Find where the given text appears and provide that cell's center as [X, Y] coordinate. 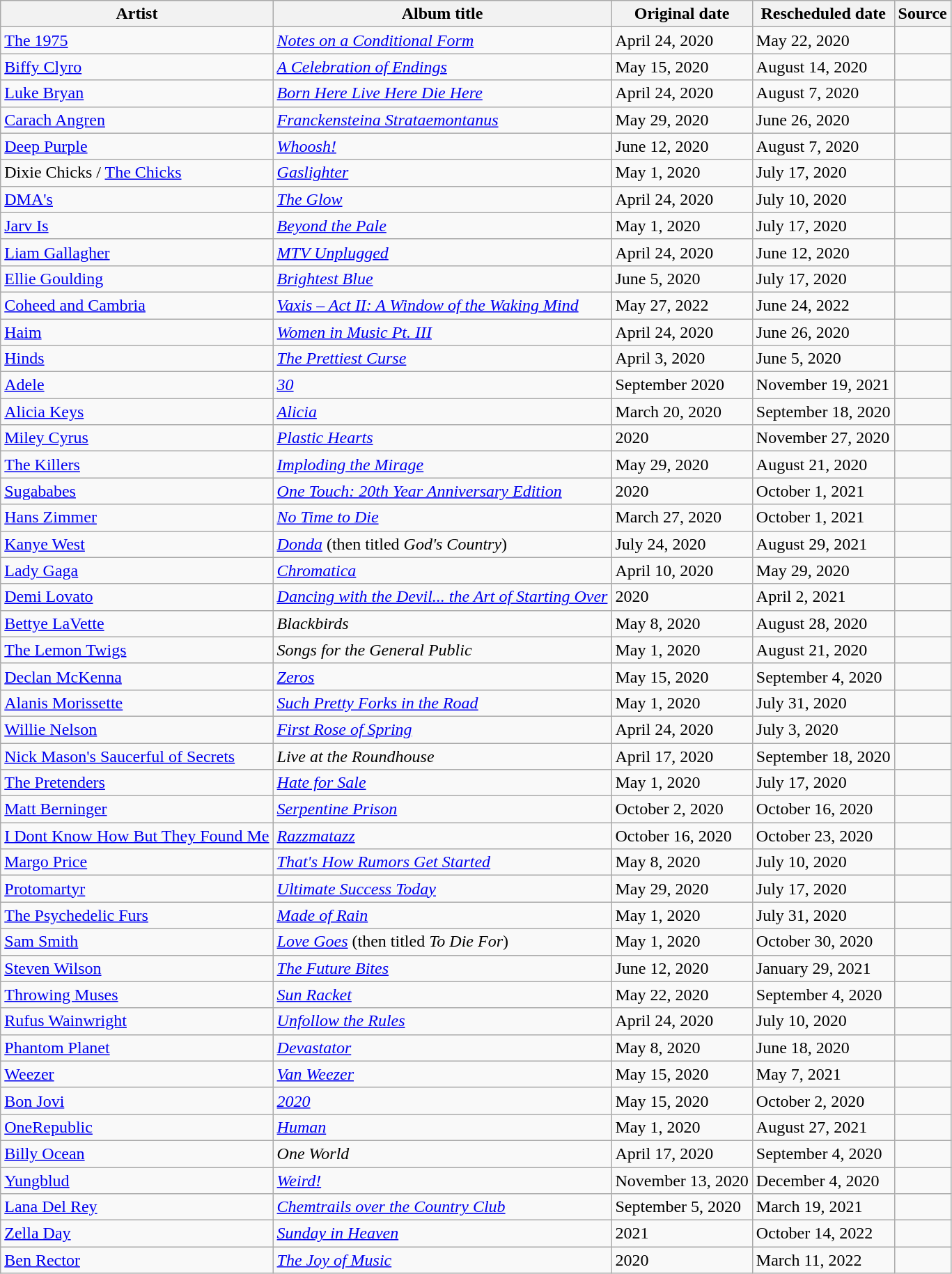
Born Here Live Here Die Here [442, 93]
Gaslighter [442, 173]
Sunday in Heaven [442, 1234]
Phantom Planet [136, 1048]
Beyond the Pale [442, 226]
March 11, 2022 [823, 1260]
May 27, 2022 [682, 305]
November 19, 2021 [823, 385]
2021 [682, 1234]
The Psychedelic Furs [136, 915]
The Future Bites [442, 968]
Dancing with the Devil... the Art of Starting Over [442, 597]
June 18, 2020 [823, 1048]
The Lemon Twigs [136, 650]
Album title [442, 14]
Source [922, 14]
September 2020 [682, 385]
Dixie Chicks / The Chicks [136, 173]
One World [442, 1153]
Franckensteina Strataemontanus [442, 120]
September 5, 2020 [682, 1207]
30 [442, 385]
January 29, 2021 [823, 968]
March 20, 2020 [682, 412]
Original date [682, 14]
Haim [136, 332]
April 2, 2021 [823, 597]
Donda (then titled God's Country) [442, 544]
Serpentine Prison [442, 809]
A Celebration of Endings [442, 67]
The 1975 [136, 40]
Liam Gallagher [136, 252]
Adele [136, 385]
One Touch: 20th Year Anniversary Edition [442, 491]
Rescheduled date [823, 14]
Jarv Is [136, 226]
Hate for Sale [442, 783]
That's How Rumors Get Started [442, 862]
October 14, 2022 [823, 1234]
Sugababes [136, 491]
Whoosh! [442, 146]
Ellie Goulding [136, 279]
Steven Wilson [136, 968]
Alanis Morissette [136, 703]
The Joy of Music [442, 1260]
November 13, 2020 [682, 1181]
No Time to Die [442, 518]
Declan McKenna [136, 676]
Brightest Blue [442, 279]
Throwing Muses [136, 995]
Chemtrails over the Country Club [442, 1207]
Lady Gaga [136, 570]
Van Weezer [442, 1074]
The Killers [136, 465]
April 10, 2020 [682, 570]
August 27, 2021 [823, 1127]
Weird! [442, 1181]
Chromatica [442, 570]
Matt Berninger [136, 809]
The Prettiest Curse [442, 359]
Yungblud [136, 1181]
Blackbirds [442, 623]
Plastic Hearts [442, 438]
Alicia [442, 412]
December 4, 2020 [823, 1181]
August 29, 2021 [823, 544]
Lana Del Rey [136, 1207]
July 3, 2020 [823, 729]
October 30, 2020 [823, 942]
March 27, 2020 [682, 518]
November 27, 2020 [823, 438]
August 14, 2020 [823, 67]
April 3, 2020 [682, 359]
June 24, 2022 [823, 305]
Artist [136, 14]
The Pretenders [136, 783]
October 23, 2020 [823, 836]
Bon Jovi [136, 1101]
Zeros [442, 676]
Carach Angren [136, 120]
DMA's [136, 199]
Live at the Roundhouse [442, 756]
Alicia Keys [136, 412]
The Glow [442, 199]
Women in Music Pt. III [442, 332]
Sun Racket [442, 995]
Vaxis – Act II: A Window of the Waking Mind [442, 305]
Hans Zimmer [136, 518]
Rufus Wainwright [136, 1021]
Razzmatazz [442, 836]
Devastator [442, 1048]
Songs for the General Public [442, 650]
Such Pretty Forks in the Road [442, 703]
Ultimate Success Today [442, 889]
July 24, 2020 [682, 544]
Willie Nelson [136, 729]
May 7, 2021 [823, 1074]
Deep Purple [136, 146]
Luke Bryan [136, 93]
March 19, 2021 [823, 1207]
Love Goes (then titled To Die For) [442, 942]
Miley Cyrus [136, 438]
Coheed and Cambria [136, 305]
First Rose of Spring [442, 729]
Protomartyr [136, 889]
Notes on a Conditional Form [442, 40]
Zella Day [136, 1234]
Billy Ocean [136, 1153]
Demi Lovato [136, 597]
Hinds [136, 359]
Made of Rain [442, 915]
August 28, 2020 [823, 623]
Kanye West [136, 544]
Weezer [136, 1074]
Imploding the Mirage [442, 465]
Bettye LaVette [136, 623]
I Dont Know How But They Found Me [136, 836]
Sam Smith [136, 942]
OneRepublic [136, 1127]
Unfollow the Rules [442, 1021]
Nick Mason's Saucerful of Secrets [136, 756]
Human [442, 1127]
Biffy Clyro [136, 67]
Ben Rector [136, 1260]
Margo Price [136, 862]
MTV Unplugged [442, 252]
